Pinpoint the cell where the given text exists, returning its [X, Y] midpoint coordinate. 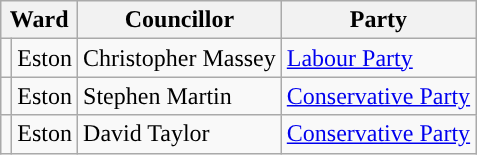
David Taylor [180, 134]
Party [378, 20]
Labour Party [378, 58]
Councillor [180, 20]
Christopher Massey [180, 58]
Ward [40, 20]
Stephen Martin [180, 96]
